Output the [x, y] coordinate of the center of the cell containing the given text.  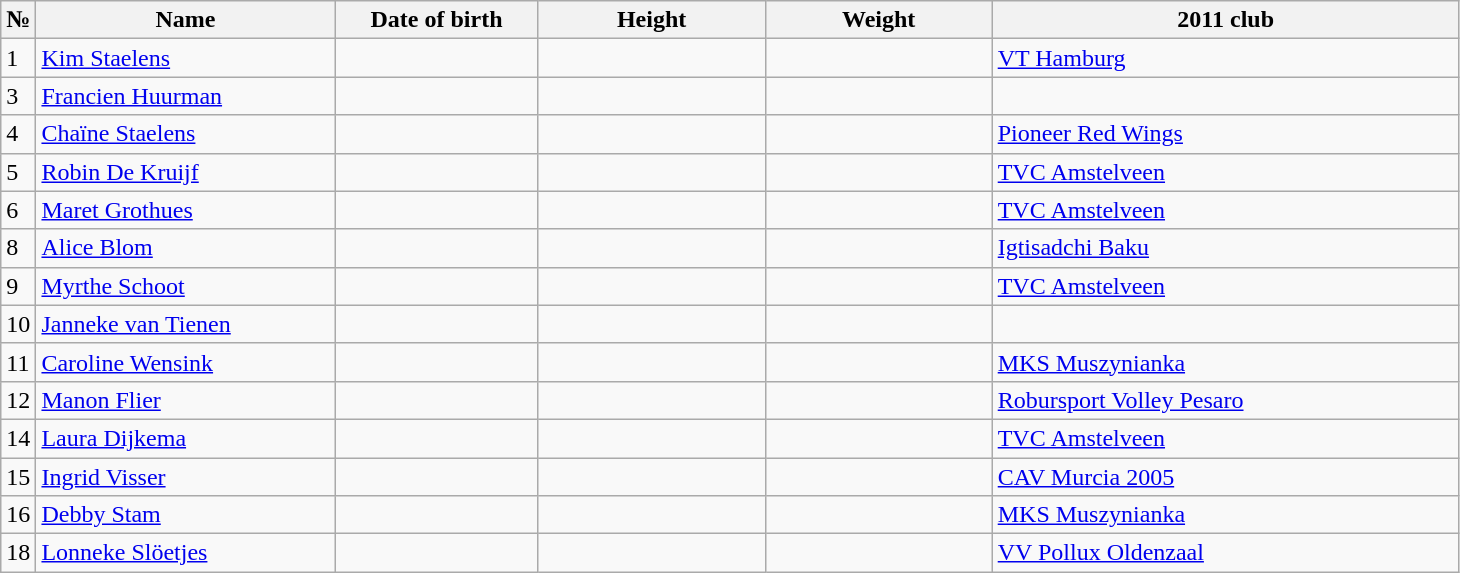
Ingrid Visser [186, 477]
5 [18, 172]
Caroline Wensink [186, 362]
10 [18, 324]
Pioneer Red Wings [1226, 134]
Janneke van Tienen [186, 324]
Robursport Volley Pesaro [1226, 400]
VV Pollux Oldenzaal [1226, 553]
Igtisadchi Baku [1226, 248]
Height [652, 20]
2011 club [1226, 20]
Lonneke Slöetjes [186, 553]
Laura Dijkema [186, 438]
3 [18, 96]
CAV Murcia 2005 [1226, 477]
Maret Grothues [186, 210]
Chaïne Staelens [186, 134]
16 [18, 515]
№ [18, 20]
11 [18, 362]
Myrthe Schoot [186, 286]
Name [186, 20]
9 [18, 286]
12 [18, 400]
Weight [878, 20]
6 [18, 210]
VT Hamburg [1226, 58]
Kim Staelens [186, 58]
Date of birth [436, 20]
1 [18, 58]
18 [18, 553]
14 [18, 438]
Alice Blom [186, 248]
8 [18, 248]
4 [18, 134]
Francien Huurman [186, 96]
15 [18, 477]
Robin De Kruijf [186, 172]
Manon Flier [186, 400]
Debby Stam [186, 515]
